Locate the cell with the specified text and output its [x, y] center coordinate. 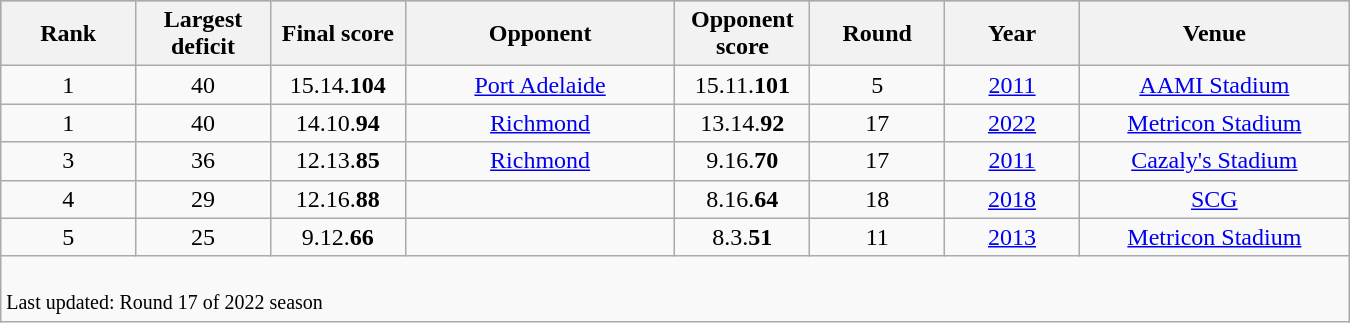
Port Adelaide [540, 85]
Largest deficit [204, 34]
Opponent score [742, 34]
9.16.70 [742, 161]
SCG [1214, 199]
36 [204, 161]
2013 [1012, 237]
2022 [1012, 123]
15.11.101 [742, 85]
9.12.66 [338, 237]
8.16.64 [742, 199]
18 [878, 199]
Round [878, 34]
Last updated: Round 17 of 2022 season [675, 288]
13.14.92 [742, 123]
12.16.88 [338, 199]
14.10.94 [338, 123]
3 [68, 161]
Venue [1214, 34]
Rank [68, 34]
4 [68, 199]
8.3.51 [742, 237]
11 [878, 237]
Cazaly's Stadium [1214, 161]
Final score [338, 34]
29 [204, 199]
2018 [1012, 199]
AAMI Stadium [1214, 85]
15.14.104 [338, 85]
12.13.85 [338, 161]
Year [1012, 34]
Opponent [540, 34]
25 [204, 237]
